Output the (x, y) coordinate of the center of the cell containing the given text.  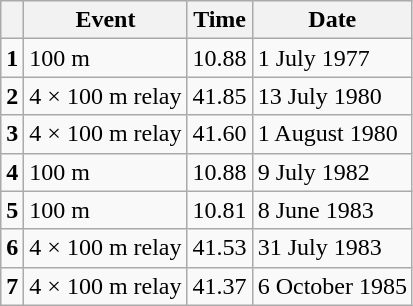
Date (332, 20)
6 October 1985 (332, 286)
Event (106, 20)
7 (12, 286)
6 (12, 248)
2 (12, 96)
41.37 (220, 286)
8 June 1983 (332, 210)
1 July 1977 (332, 58)
4 (12, 172)
13 July 1980 (332, 96)
41.85 (220, 96)
9 July 1982 (332, 172)
1 August 1980 (332, 134)
3 (12, 134)
1 (12, 58)
5 (12, 210)
31 July 1983 (332, 248)
Time (220, 20)
41.53 (220, 248)
10.81 (220, 210)
41.60 (220, 134)
